Extract the [X, Y] coordinate from the center of the cell holding the provided text.  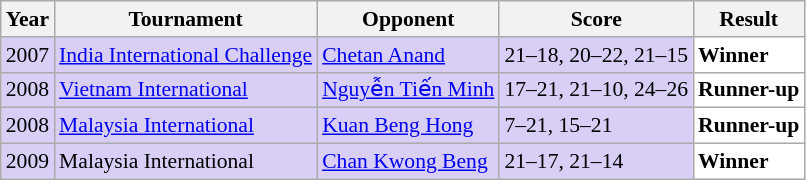
Year [28, 19]
Score [596, 19]
Vietnam International [186, 90]
Opponent [408, 19]
17–21, 21–10, 24–26 [596, 90]
2007 [28, 55]
21–17, 21–14 [596, 162]
21–18, 20–22, 21–15 [596, 55]
Chan Kwong Beng [408, 162]
Kuan Beng Hong [408, 126]
Result [748, 19]
Nguyễn Tiến Minh [408, 90]
India International Challenge [186, 55]
2009 [28, 162]
Tournament [186, 19]
7–21, 15–21 [596, 126]
Chetan Anand [408, 55]
